From the cell containing the given text, extract its center point as (x, y) coordinate. 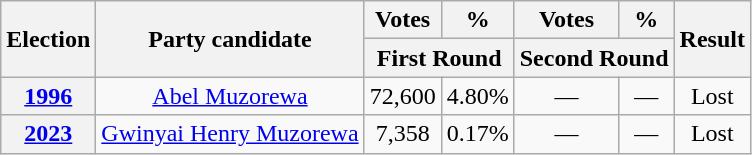
First Round (439, 58)
7,358 (402, 134)
Party candidate (230, 39)
Abel Muzorewa (230, 96)
2023 (48, 134)
72,600 (402, 96)
Result (712, 39)
Election (48, 39)
0.17% (478, 134)
Gwinyai Henry Muzorewa (230, 134)
1996 (48, 96)
Second Round (594, 58)
4.80% (478, 96)
